Provide the [X, Y] coordinate of the cell's center where the given text is located.  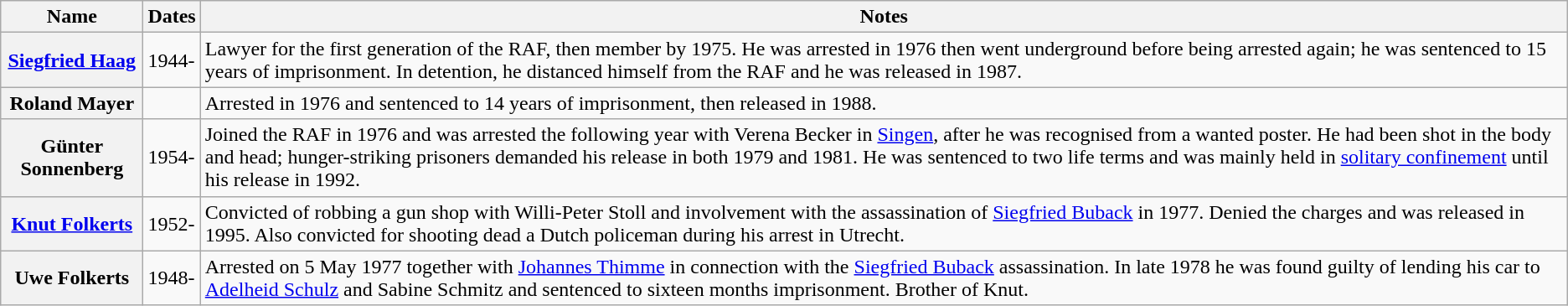
Dates [172, 17]
Siegfried Haag [72, 60]
Günter Sonnenberg [72, 158]
Notes [884, 17]
1954- [172, 158]
Knut Folkerts [72, 223]
1948- [172, 278]
1944- [172, 60]
Arrested in 1976 and sentenced to 14 years of imprisonment, then released in 1988. [884, 103]
1952- [172, 223]
Roland Mayer [72, 103]
Name [72, 17]
Uwe Folkerts [72, 278]
